Detect which cell encompasses the target text, then output its (X, Y) center coordinate. 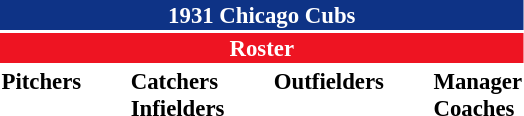
Roster (262, 48)
1931 Chicago Cubs (262, 15)
